Identify which cell holds the provided text, then report its (X, Y) central coordinate. 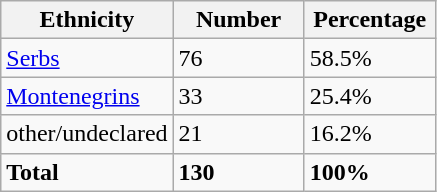
Serbs (87, 58)
16.2% (370, 134)
Percentage (370, 20)
33 (238, 96)
130 (238, 172)
Number (238, 20)
Ethnicity (87, 20)
58.5% (370, 58)
21 (238, 134)
Montenegrins (87, 96)
25.4% (370, 96)
76 (238, 58)
other/undeclared (87, 134)
100% (370, 172)
Total (87, 172)
